Extract the (x, y) coordinate from the center of the cell holding the provided text.  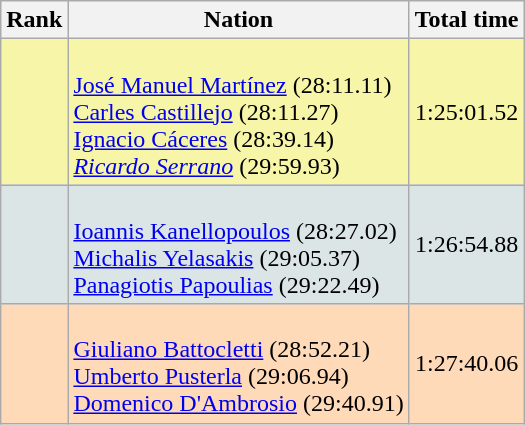
José Manuel Martínez (28:11.11)Carles Castillejo (28:11.27)Ignacio Cáceres (28:39.14) Ricardo Serrano (29:59.93) (238, 112)
Giuliano Battocletti (28:52.21)Umberto Pusterla (29:06.94)Domenico D'Ambrosio (29:40.91) (238, 364)
1:27:40.06 (466, 364)
Total time (466, 20)
1:25:01.52 (466, 112)
Ioannis Kanellopoulos (28:27.02)Michalis Yelasakis (29:05.37)Panagiotis Papoulias (29:22.49) (238, 244)
Nation (238, 20)
1:26:54.88 (466, 244)
Rank (34, 20)
